Scan for the cell matching the given text and deliver its [x, y] coordinate at center. 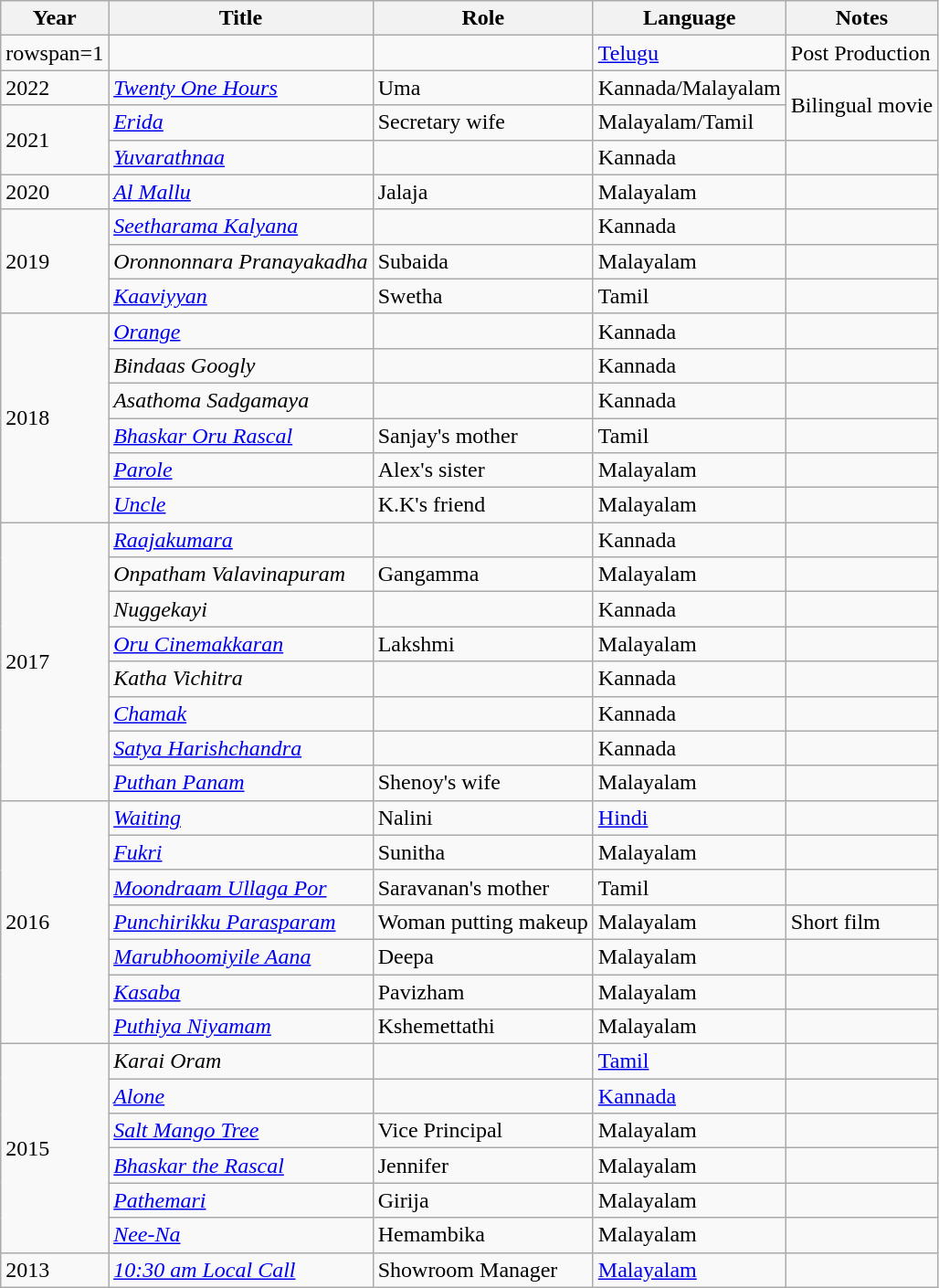
Nuggekayi [241, 609]
Bhaskar the Rascal [241, 1166]
Short film [861, 922]
Kshemettathi [482, 1027]
Punchirikku Parasparam [241, 922]
2017 [55, 661]
Onpatham Valavinapuram [241, 575]
Kannada/Malayalam [689, 88]
2016 [55, 922]
Puthan Panam [241, 783]
2013 [55, 1270]
Alone [241, 1096]
Parole [241, 470]
Secretary wife [482, 122]
Nee-Na [241, 1235]
Deepa [482, 956]
Asathoma Sadgamaya [241, 400]
10:30 am Local Call [241, 1270]
Puthiya Niyamam [241, 1027]
Saravanan's mother [482, 887]
Yuvarathnaa [241, 157]
2015 [55, 1148]
Shenoy's wife [482, 783]
Title [241, 18]
Vice Principal [482, 1131]
Twenty One Hours [241, 88]
Al Mallu [241, 192]
Oronnonnara Pranayakadha [241, 261]
Bindaas Googly [241, 365]
Oru Cinemakkaran [241, 644]
Jalaja [482, 192]
Raajakumara [241, 540]
Bilingual movie [861, 105]
2018 [55, 417]
Kaaviyyan [241, 296]
Erida [241, 122]
2022 [55, 88]
Jennifer [482, 1166]
Hindi [689, 818]
Girija [482, 1200]
Post Production [861, 53]
Moondraam Ullaga Por [241, 887]
Pavizham [482, 991]
Swetha [482, 296]
Alex's sister [482, 470]
Notes [861, 18]
Showroom Manager [482, 1270]
Sanjay's mother [482, 436]
Lakshmi [482, 644]
Marubhoomiyile Aana [241, 956]
rowspan=1 [55, 53]
Language [689, 18]
Seetharama Kalyana [241, 227]
2019 [55, 261]
Malayalam/Tamil [689, 122]
Telugu [689, 53]
Salt Mango Tree [241, 1131]
Pathemari [241, 1200]
Sunitha [482, 852]
Year [55, 18]
Satya Harishchandra [241, 748]
Uncle [241, 505]
K.K's friend [482, 505]
Hemambika [482, 1235]
Subaida [482, 261]
Waiting [241, 818]
Karai Oram [241, 1061]
2021 [55, 140]
Katha Vichitra [241, 679]
Fukri [241, 852]
Orange [241, 331]
Kasaba [241, 991]
Nalini [482, 818]
Uma [482, 88]
Bhaskar Oru Rascal [241, 436]
Chamak [241, 713]
Gangamma [482, 575]
Role [482, 18]
2020 [55, 192]
Woman putting makeup [482, 922]
